Provide the (X, Y) coordinate of the cell's center where the given text is located.  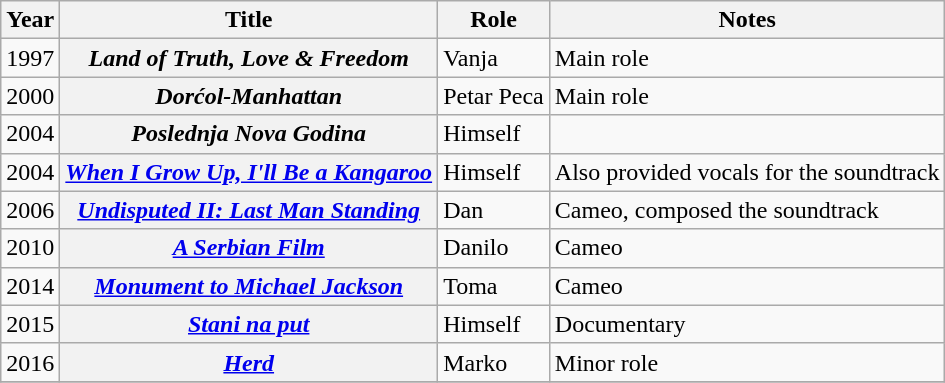
Danilo (494, 248)
Monument to Michael Jackson (249, 286)
Land of Truth, Love & Freedom (249, 58)
Dorćol-Manhattan (249, 96)
A Serbian Film (249, 248)
Cameo, composed the soundtrack (747, 210)
2010 (30, 248)
Petar Peca (494, 96)
1997 (30, 58)
Undisputed II: Last Man Standing (249, 210)
Title (249, 20)
Herd (249, 362)
2015 (30, 324)
2000 (30, 96)
Vanja (494, 58)
Year (30, 20)
2006 (30, 210)
Also provided vocals for the soundtrack (747, 172)
Minor role (747, 362)
2014 (30, 286)
Poslednja Nova Godina (249, 134)
Notes (747, 20)
Marko (494, 362)
Stani na put (249, 324)
Dan (494, 210)
Role (494, 20)
2016 (30, 362)
Documentary (747, 324)
Toma (494, 286)
When I Grow Up, I'll Be a Kangaroo (249, 172)
